Identify which cell holds the provided text, then report its [x, y] central coordinate. 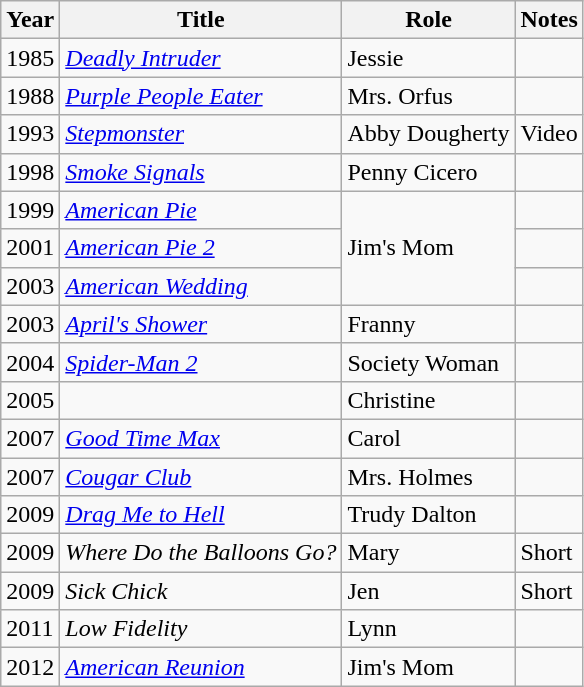
Society Woman [428, 362]
Where Do the Balloons Go? [201, 553]
1985 [30, 58]
Smoke Signals [201, 172]
Mary [428, 553]
Video [549, 134]
1998 [30, 172]
April's Shower [201, 324]
Year [30, 20]
2005 [30, 400]
Title [201, 20]
Franny [428, 324]
1999 [30, 210]
American Reunion [201, 667]
Lynn [428, 629]
Role [428, 20]
American Wedding [201, 286]
Deadly Intruder [201, 58]
Good Time Max [201, 438]
American Pie [201, 210]
1993 [30, 134]
Jessie [428, 58]
Stepmonster [201, 134]
1988 [30, 96]
American Pie 2 [201, 248]
Carol [428, 438]
Purple People Eater [201, 96]
Cougar Club [201, 477]
Trudy Dalton [428, 515]
Notes [549, 20]
Low Fidelity [201, 629]
Sick Chick [201, 591]
Jen [428, 591]
Mrs. Holmes [428, 477]
2011 [30, 629]
Abby Dougherty [428, 134]
Mrs. Orfus [428, 96]
Spider-Man 2 [201, 362]
2004 [30, 362]
2001 [30, 248]
2012 [30, 667]
Penny Cicero [428, 172]
Drag Me to Hell [201, 515]
Christine [428, 400]
